Pinpoint the cell where the given text exists, returning its [x, y] midpoint coordinate. 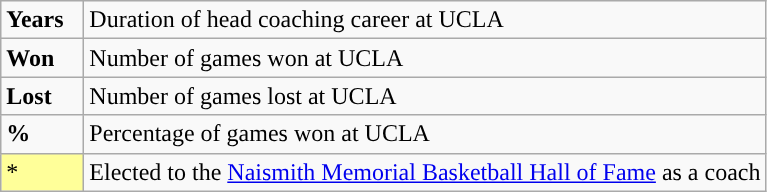
Number of games lost at UCLA [425, 96]
Number of games won at UCLA [425, 58]
Percentage of games won at UCLA [425, 134]
Won [42, 58]
Lost [42, 96]
Duration of head coaching career at UCLA [425, 20]
* [42, 172]
Years [42, 20]
Elected to the Naismith Memorial Basketball Hall of Fame as a coach [425, 172]
% [42, 134]
